Find where the given text appears and provide that cell's center as [X, Y] coordinate. 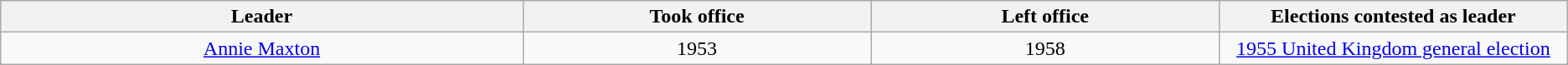
1955 United Kingdom general election [1394, 48]
Took office [697, 17]
1958 [1045, 48]
Elections contested as leader [1394, 17]
Annie Maxton [262, 48]
1953 [697, 48]
Left office [1045, 17]
Leader [262, 17]
